For the text-containing cell, return its midpoint in [X, Y] coordinate format. 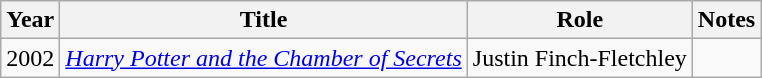
Role [580, 20]
Title [264, 20]
Justin Finch-Fletchley [580, 58]
Year [30, 20]
Notes [726, 20]
2002 [30, 58]
Harry Potter and the Chamber of Secrets [264, 58]
